Identify which cell holds the provided text, then report its [X, Y] central coordinate. 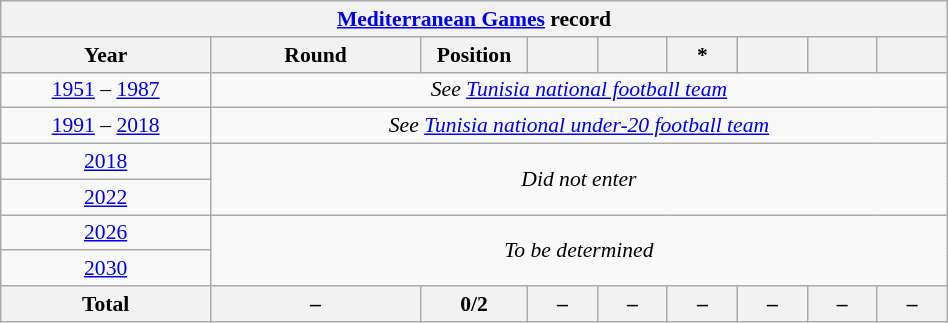
1951 – 1987 [106, 90]
Total [106, 304]
Round [316, 55]
See Tunisia national football team [580, 90]
0/2 [474, 304]
2022 [106, 197]
* [702, 55]
See Tunisia national under-20 football team [580, 126]
Year [106, 55]
2018 [106, 162]
Position [474, 55]
2026 [106, 233]
To be determined [580, 250]
2030 [106, 269]
Mediterranean Games record [474, 19]
1991 – 2018 [106, 126]
Did not enter [580, 180]
